Output the [x, y] coordinate of the center of the cell containing the given text.  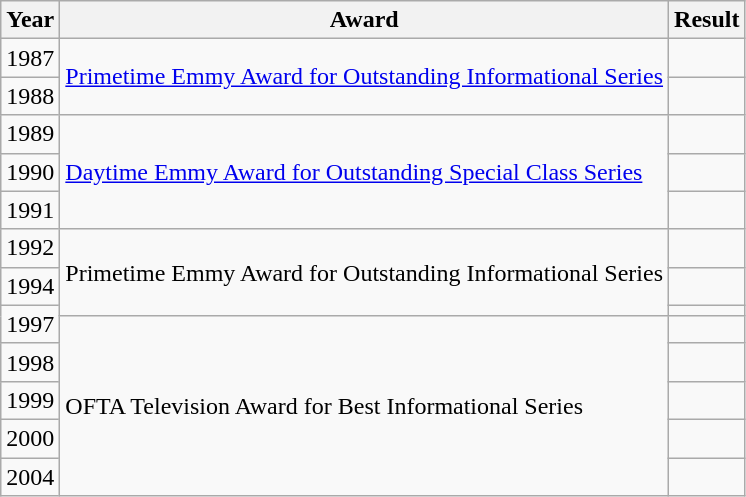
2004 [30, 477]
Year [30, 20]
1988 [30, 96]
1992 [30, 248]
1994 [30, 286]
1998 [30, 362]
1997 [30, 324]
1987 [30, 58]
1991 [30, 210]
1989 [30, 134]
1990 [30, 172]
Result [707, 20]
1999 [30, 400]
Daytime Emmy Award for Outstanding Special Class Series [364, 172]
Award [364, 20]
OFTA Television Award for Best Informational Series [364, 406]
2000 [30, 438]
